Detect which cell encompasses the target text, then output its [x, y] center coordinate. 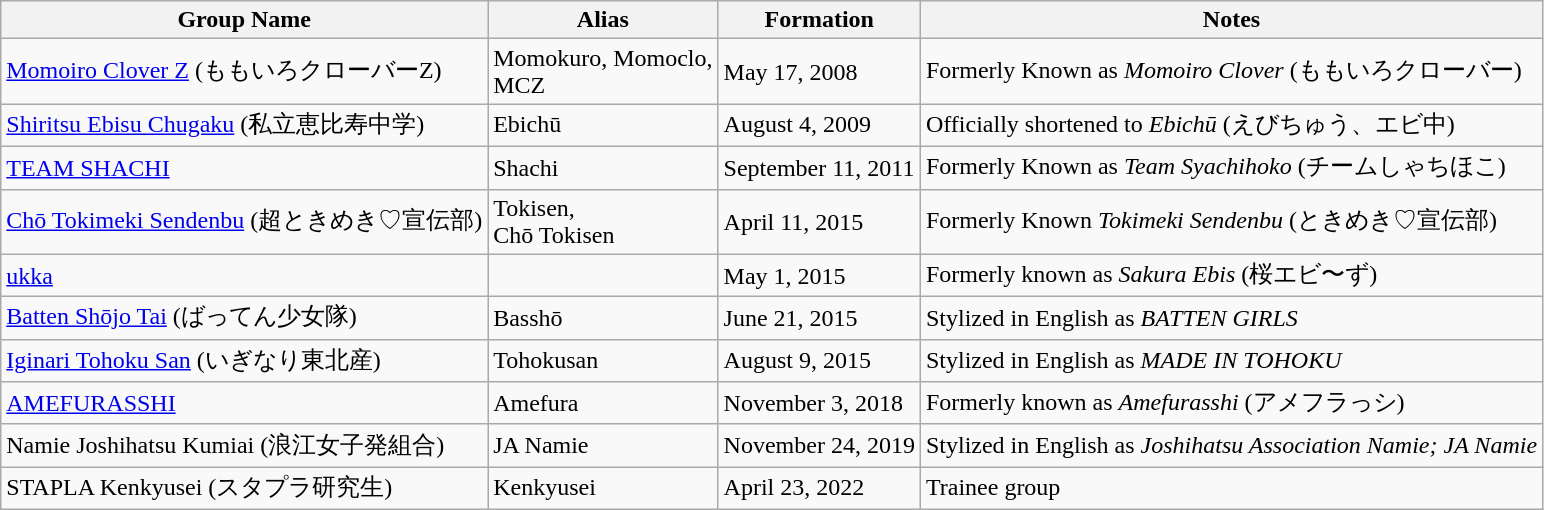
May 1, 2015 [819, 276]
Formerly known as Sakura Ebis (桜エビ〜ず) [1231, 276]
Iginari Tohoku San (いぎなり東北産) [244, 360]
Stylized in English as MADE IN TOHOKU [1231, 360]
Chō Tokimeki Sendenbu (超ときめき♡宣伝部) [244, 222]
November 24, 2019 [819, 446]
Batten Shōjo Tai (ばってん少女隊) [244, 318]
Formerly Known Tokimeki Sendenbu (ときめき♡宣伝部) [1231, 222]
August 9, 2015 [819, 360]
Ebichū [603, 126]
Namie Joshihatsu Kumiai (浪江女子発組合) [244, 446]
Stylized in English as BATTEN GIRLS [1231, 318]
April 23, 2022 [819, 488]
September 11, 2011 [819, 168]
Momokuro, Momoclo,MCZ [603, 72]
November 3, 2018 [819, 404]
Formerly known as Amefurasshi (アメフラっシ) [1231, 404]
Tokisen,Chō Tokisen [603, 222]
Formerly Known as Team Syachihoko (チームしゃちほこ) [1231, 168]
Alias [603, 20]
Formerly Known as Momoiro Clover (ももいろクローバー) [1231, 72]
Basshō [603, 318]
June 21, 2015 [819, 318]
May 17, 2008 [819, 72]
Formation [819, 20]
ukka [244, 276]
AMEFURASSHI [244, 404]
Shiritsu Ebisu Chugaku (私立恵比寿中学) [244, 126]
Kenkyusei [603, 488]
Amefura [603, 404]
STAPLA Kenkyusei (スタプラ研究生) [244, 488]
Tohokusan [603, 360]
Stylized in English as Joshihatsu Association Namie; JA Namie [1231, 446]
Shachi [603, 168]
Trainee group [1231, 488]
TEAM SHACHI [244, 168]
Group Name [244, 20]
Momoiro Clover Z (ももいろクローバーZ) [244, 72]
Officially shortened to Ebichū (えびちゅう、エビ中) [1231, 126]
JA Namie [603, 446]
August 4, 2009 [819, 126]
Notes [1231, 20]
April 11, 2015 [819, 222]
